Scan for the cell matching the given text and deliver its (X, Y) coordinate at center. 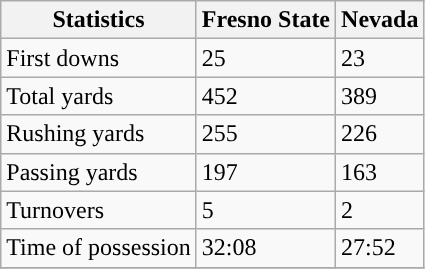
Passing yards (99, 172)
First downs (99, 58)
Fresno State (266, 20)
32:08 (266, 248)
389 (380, 96)
197 (266, 172)
25 (266, 58)
255 (266, 134)
Nevada (380, 20)
5 (266, 210)
23 (380, 58)
163 (380, 172)
226 (380, 134)
Rushing yards (99, 134)
2 (380, 210)
Statistics (99, 20)
Time of possession (99, 248)
Total yards (99, 96)
452 (266, 96)
27:52 (380, 248)
Turnovers (99, 210)
